Return the [X, Y] coordinate for the center point of the cell that contains the specified text.  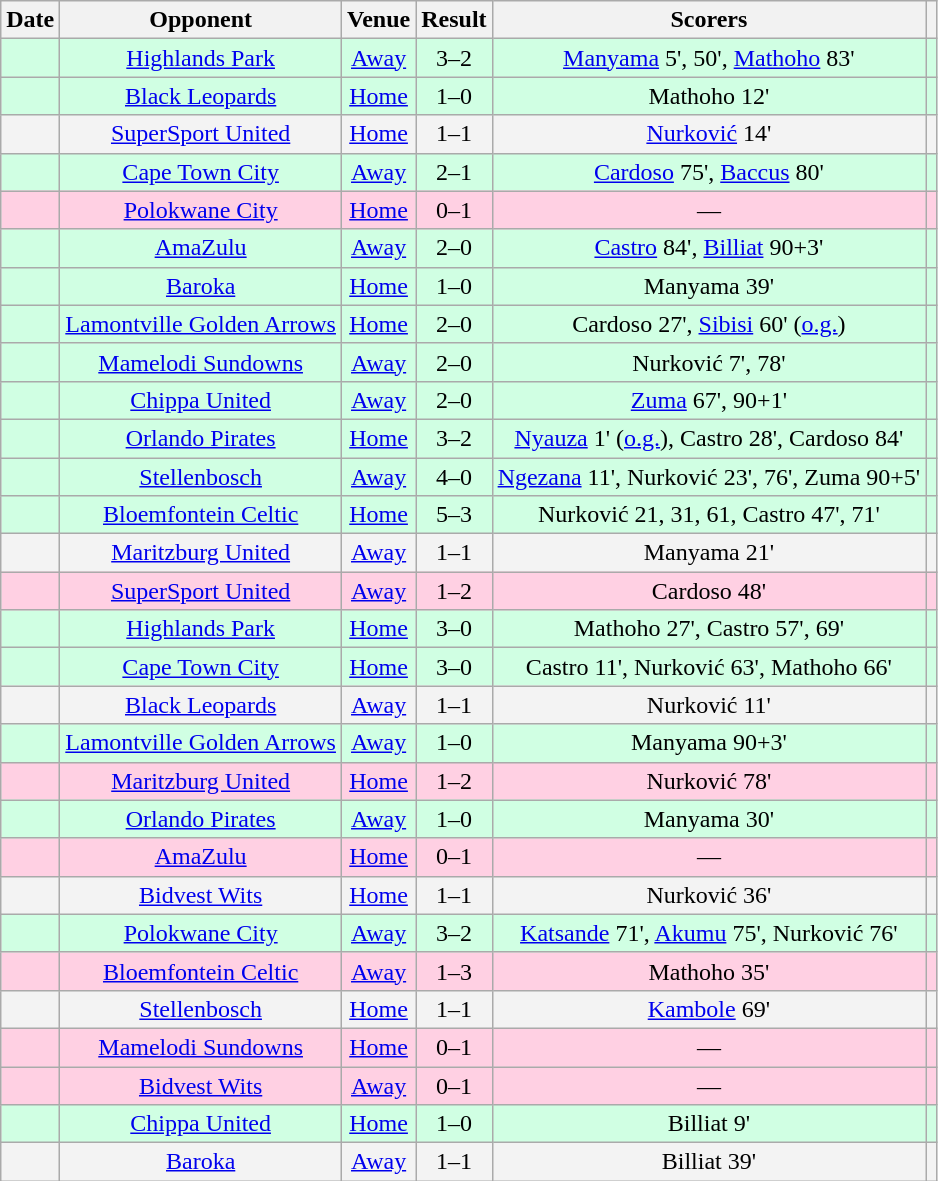
Katsande 71', Akumu 75', Nurković 76' [709, 933]
4–0 [454, 477]
Cardoso 27', Sibisi 60' (o.g.) [709, 324]
Ngezana 11', Nurković 23', 76', Zuma 90+5' [709, 477]
Manyama 30' [709, 819]
Manyama 39' [709, 286]
Billiat 39' [709, 1162]
Castro 84', Billiat 90+3' [709, 248]
Castro 11', Nurković 63', Mathoho 66' [709, 667]
Nurković 11' [709, 705]
Zuma 67', 90+1' [709, 400]
Cardoso 48' [709, 591]
Manyama 90+3' [709, 743]
Kambole 69' [709, 1009]
Venue [378, 20]
Mathoho 12' [709, 96]
Nyauza 1' (o.g.), Castro 28', Cardoso 84' [709, 438]
Manyama 5', 50', Mathoho 83' [709, 58]
Result [454, 20]
Scorers [709, 20]
Mathoho 35' [709, 971]
Nurković 36' [709, 895]
Nurković 78' [709, 781]
Mathoho 27', Castro 57', 69' [709, 629]
Billiat 9' [709, 1124]
1–3 [454, 971]
Nurković 7', 78' [709, 362]
Nurković 21, 31, 61, Castro 47', 71' [709, 515]
5–3 [454, 515]
Opponent [201, 20]
Nurković 14' [709, 134]
2–1 [454, 172]
Manyama 21' [709, 553]
Date [30, 20]
Cardoso 75', Baccus 80' [709, 172]
